For the text-containing cell, return its midpoint in [X, Y] coordinate format. 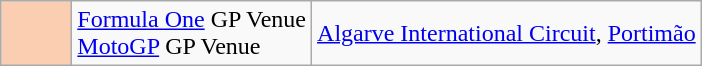
Formula One GP VenueMotoGP GP Venue [192, 34]
Algarve International Circuit, Portimão [507, 34]
